Detect which cell encompasses the target text, then output its (x, y) center coordinate. 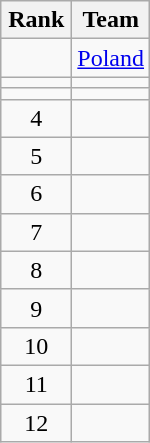
11 (36, 384)
7 (36, 232)
Poland (111, 58)
9 (36, 308)
Rank (36, 20)
Team (111, 20)
4 (36, 118)
10 (36, 346)
6 (36, 194)
5 (36, 156)
12 (36, 423)
8 (36, 270)
